Find where the given text appears and provide that cell's center as [x, y] coordinate. 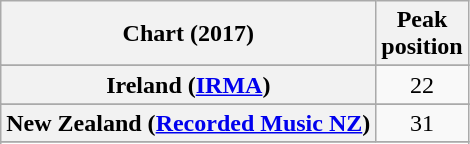
Ireland (IRMA) [188, 85]
31 [422, 123]
22 [422, 85]
New Zealand (Recorded Music NZ) [188, 123]
Chart (2017) [188, 34]
Peak position [422, 34]
